Scan for the cell matching the given text and deliver its (x, y) coordinate at center. 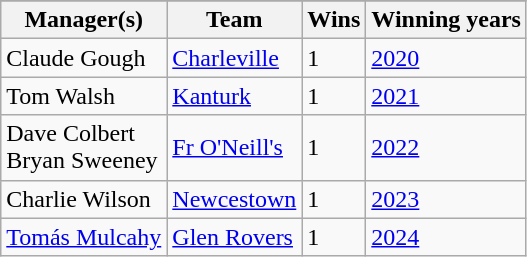
2021 (446, 96)
Charlie Wilson (84, 199)
Tom Walsh (84, 96)
Dave ColbertBryan Sweeney (84, 148)
Team (234, 20)
Glen Rovers (234, 237)
Charleville (234, 58)
2022 (446, 148)
Wins (334, 20)
Claude Gough (84, 58)
Tomás Mulcahy (84, 237)
2020 (446, 58)
Fr O'Neill's (234, 148)
Newcestown (234, 199)
Kanturk (234, 96)
Winning years (446, 20)
Manager(s) (84, 20)
2023 (446, 199)
2024 (446, 237)
